Determine the (X, Y) coordinate at the center of the cell enclosing the given text.  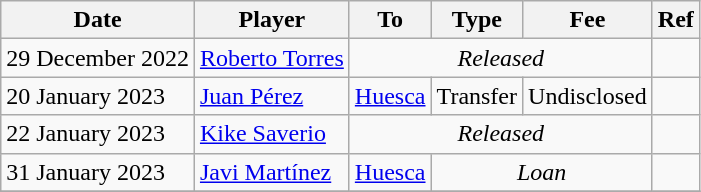
29 December 2022 (98, 58)
Player (272, 20)
Javi Martínez (272, 172)
31 January 2023 (98, 172)
Ref (676, 20)
Juan Pérez (272, 96)
Transfer (477, 96)
Date (98, 20)
22 January 2023 (98, 134)
Undisclosed (588, 96)
Roberto Torres (272, 58)
Loan (542, 172)
Fee (588, 20)
20 January 2023 (98, 96)
Kike Saverio (272, 134)
To (390, 20)
Type (477, 20)
